Provide the (x, y) coordinate of the cell's center where the given text is located.  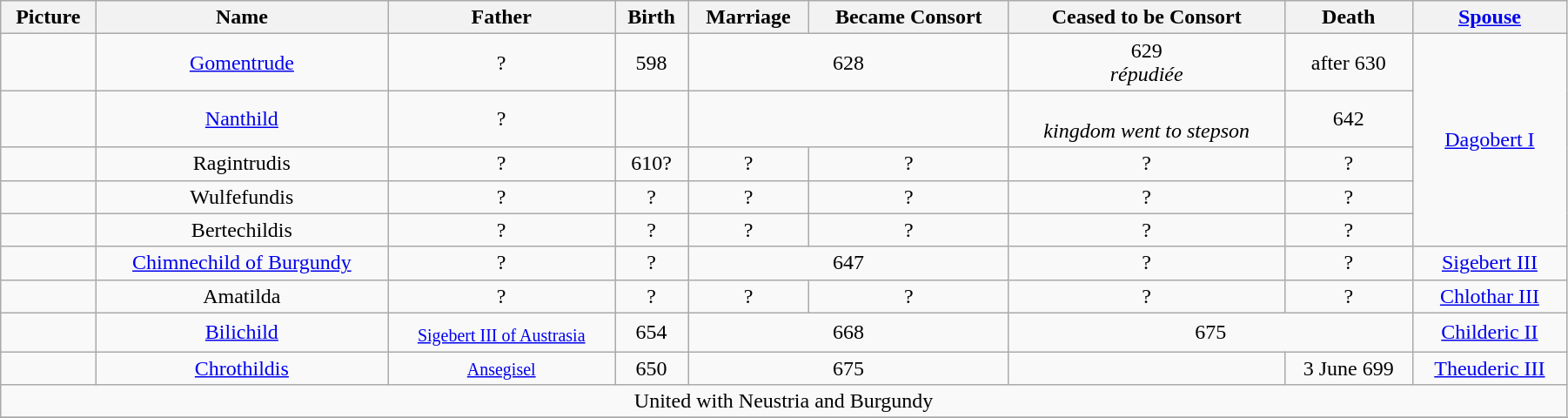
Spouse (1490, 17)
Became Consort (908, 17)
Dagobert I (1490, 140)
Chrothildis (242, 368)
Chimnechild of Burgundy (242, 263)
United with Neustria and Burgundy (784, 401)
Amatilda (242, 296)
Father (501, 17)
Bertechildis (242, 230)
Ragintrudis (242, 164)
Childeric II (1490, 332)
Sigebert III of Austrasia (501, 332)
Nanthild (242, 118)
Ceased to be Consort (1147, 17)
598 (652, 63)
650 (652, 368)
Gomentrude (242, 63)
647 (849, 263)
Chlothar III (1490, 296)
Theuderic III (1490, 368)
610? (652, 164)
668 (849, 332)
kingdom went to stepson (1147, 118)
628 (849, 63)
642 (1349, 118)
Birth (652, 17)
Bilichild (242, 332)
629répudiée (1147, 63)
Death (1349, 17)
Sigebert III (1490, 263)
Name (242, 17)
Wulfefundis (242, 197)
3 June 699 (1349, 368)
Marriage (748, 17)
Picture (49, 17)
Ansegisel (501, 368)
after 630 (1349, 63)
654 (652, 332)
